Scan for the cell matching the given text and deliver its [X, Y] coordinate at center. 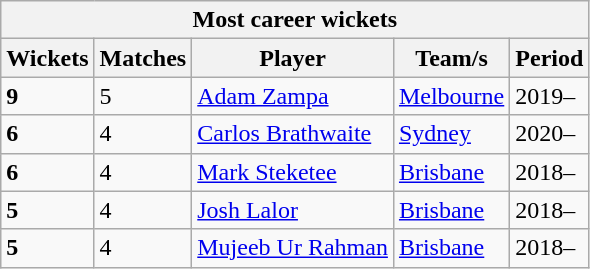
Matches [143, 58]
9 [48, 96]
Mark Steketee [293, 172]
Carlos Brathwaite [293, 134]
Adam Zampa [293, 96]
Wickets [48, 58]
2020– [550, 134]
Mujeeb Ur Rahman [293, 248]
Team/s [451, 58]
Sydney [451, 134]
Melbourne [451, 96]
Period [550, 58]
Player [293, 58]
Most career wickets [295, 20]
Josh Lalor [293, 210]
2019– [550, 96]
